Extract the (x, y) coordinate from the center of the cell holding the provided text.  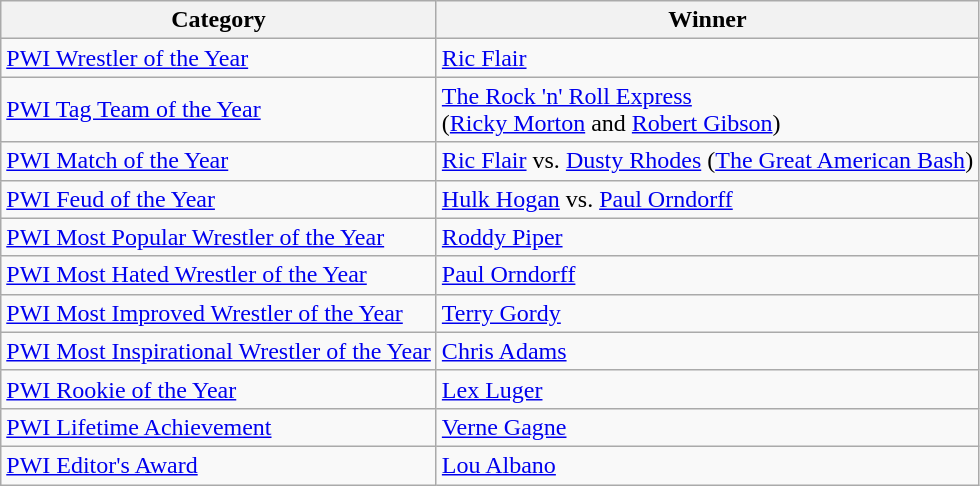
PWI Most Inspirational Wrestler of the Year (219, 351)
PWI Lifetime Achievement (219, 427)
Paul Orndorff (707, 275)
Category (219, 20)
Lex Luger (707, 389)
Ric Flair (707, 58)
PWI Most Improved Wrestler of the Year (219, 313)
The Rock 'n' Roll Express(Ricky Morton and Robert Gibson) (707, 110)
PWI Most Hated Wrestler of the Year (219, 275)
PWI Rookie of the Year (219, 389)
Lou Albano (707, 465)
Winner (707, 20)
PWI Most Popular Wrestler of the Year (219, 237)
Terry Gordy (707, 313)
PWI Feud of the Year (219, 199)
PWI Editor's Award (219, 465)
Chris Adams (707, 351)
PWI Wrestler of the Year (219, 58)
Roddy Piper (707, 237)
Ric Flair vs. Dusty Rhodes (The Great American Bash) (707, 161)
Hulk Hogan vs. Paul Orndorff (707, 199)
PWI Match of the Year (219, 161)
Verne Gagne (707, 427)
PWI Tag Team of the Year (219, 110)
